Pinpoint the cell where the given text exists, returning its (x, y) midpoint coordinate. 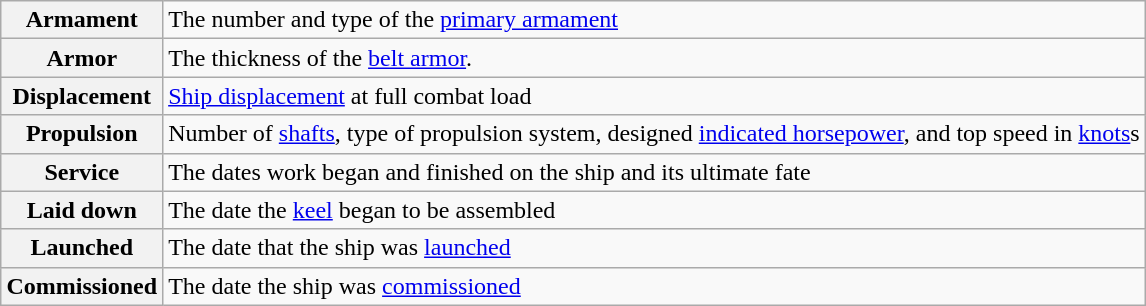
Number of shafts, type of propulsion system, designed indicated horsepower, and top speed in knotss (654, 134)
Armament (82, 20)
The number and type of the primary armament (654, 20)
Propulsion (82, 134)
Launched (82, 248)
Service (82, 172)
The date the ship was commissioned (654, 286)
Commissioned (82, 286)
The date that the ship was launched (654, 248)
Armor (82, 58)
Displacement (82, 96)
The dates work began and finished on the ship and its ultimate fate (654, 172)
The date the keel began to be assembled (654, 210)
The thickness of the belt armor. (654, 58)
Ship displacement at full combat load (654, 96)
Laid down (82, 210)
